Return the (x, y) coordinate for the center point of the cell that contains the specified text.  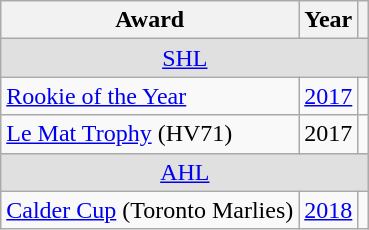
Calder Cup (Toronto Marlies) (150, 210)
Le Mat Trophy (HV71) (150, 134)
Award (150, 20)
SHL (185, 58)
2018 (328, 210)
Year (328, 20)
AHL (185, 172)
Rookie of the Year (150, 96)
